For the text-containing cell, return its midpoint in (X, Y) coordinate format. 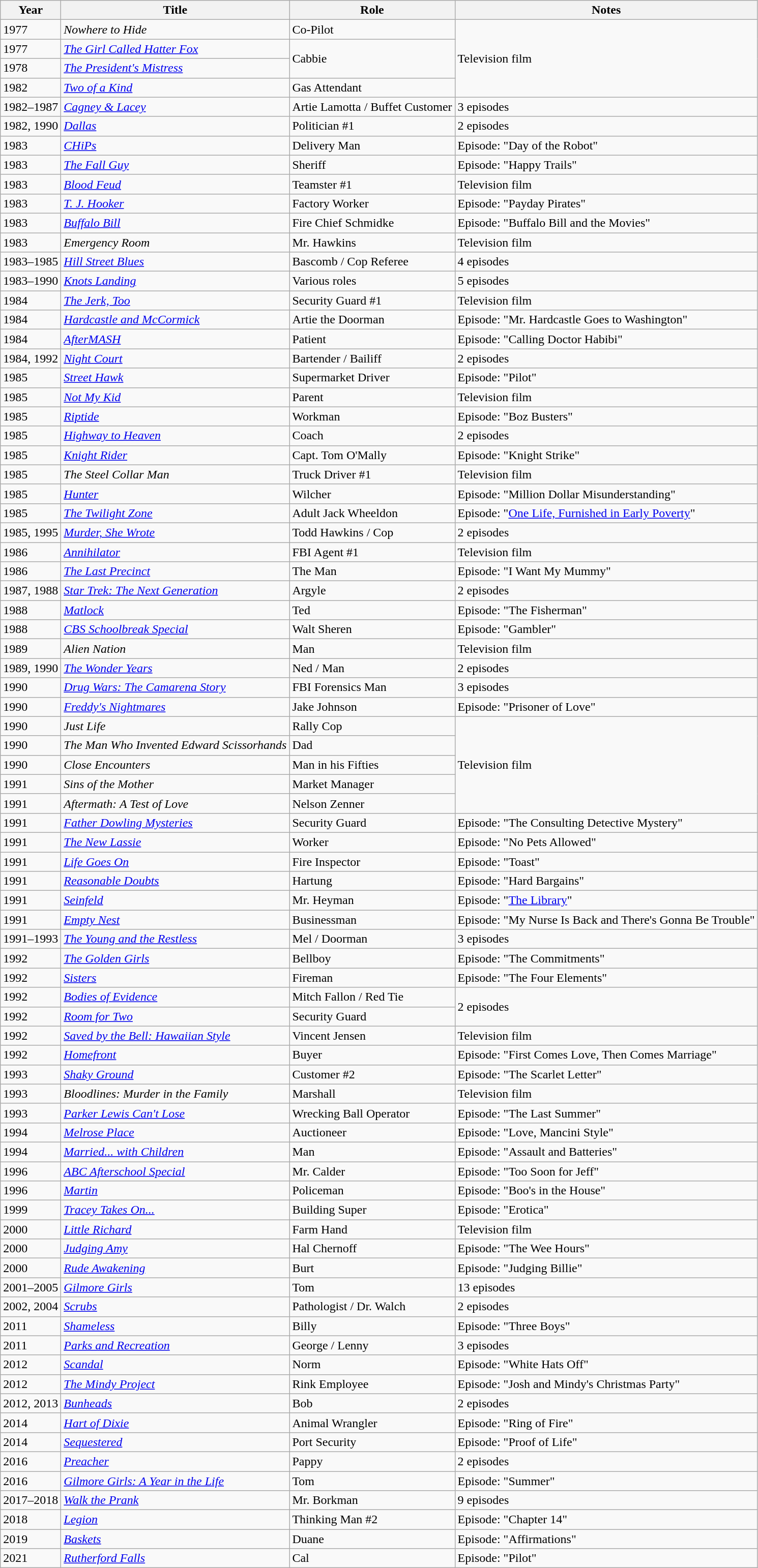
Episode: "Happy Trails" (606, 165)
Hardcastle and McCormick (175, 320)
Annihilator (175, 552)
Father Dowling Mysteries (175, 823)
Politician #1 (372, 126)
Coach (372, 436)
T. J. Hooker (175, 203)
Rude Awakening (175, 1268)
Baskets (175, 1539)
Murder, She Wrote (175, 532)
1978 (31, 68)
Episode: "Judging Billie" (606, 1268)
The Girl Called Hatter Fox (175, 49)
Port Security (372, 1442)
Aftermath: A Test of Love (175, 803)
Bloodlines: Murder in the Family (175, 1094)
Episode: "Chapter 14" (606, 1520)
4 episodes (606, 262)
Pappy (372, 1461)
Worker (372, 842)
Shaky Ground (175, 1074)
Episode: "I Want My Mummy" (606, 571)
Mr. Hawkins (372, 243)
The Mindy Project (175, 1384)
1987, 1988 (31, 591)
1989, 1990 (31, 668)
Role (372, 10)
1983–1985 (31, 262)
Duane (372, 1539)
Street Hawk (175, 378)
Bascomb / Cop Referee (372, 262)
Legion (175, 1520)
Gas Attendant (372, 87)
Episode: "Boz Busters" (606, 416)
Vincent Jensen (372, 1036)
Episode: "The Library" (606, 900)
Mr. Calder (372, 1171)
Pathologist / Dr. Walch (372, 1307)
CBS Schoolbreak Special (175, 629)
Mr. Borkman (372, 1500)
5 episodes (606, 281)
Close Encounters (175, 765)
Night Court (175, 358)
Saved by the Bell: Hawaiian Style (175, 1036)
Artie the Doorman (372, 320)
Episode: "The Last Summer" (606, 1113)
13 episodes (606, 1287)
Sequestered (175, 1442)
The Man (372, 571)
ABC Afterschool Special (175, 1171)
Just Life (175, 726)
Notes (606, 10)
Episode: "Summer" (606, 1481)
Artie Lamotta / Buffet Customer (372, 107)
Empty Nest (175, 920)
FBI Agent #1 (372, 552)
Episode: "Payday Pirates" (606, 203)
AfterMASH (175, 339)
2002, 2004 (31, 1307)
The Young and the Restless (175, 939)
Parker Lewis Can't Lose (175, 1113)
Patient (372, 339)
Episode: "Calling Doctor Habibi" (606, 339)
Episode: "Too Soon for Jeff" (606, 1171)
Scrubs (175, 1307)
Marshall (372, 1094)
2021 (31, 1558)
Tracey Takes On... (175, 1210)
Blood Feud (175, 184)
Parent (372, 397)
Alien Nation (175, 649)
Man in his Fifties (372, 765)
CHiPs (175, 145)
Bob (372, 1403)
Thinking Man #2 (372, 1520)
Episode: "Assault and Batteries" (606, 1152)
Episode: "Day of the Robot" (606, 145)
Episode: "Toast" (606, 862)
Episode: "No Pets Allowed" (606, 842)
1984, 1992 (31, 358)
The Twilight Zone (175, 513)
Hartung (372, 881)
Life Goes On (175, 862)
Bellboy (372, 958)
Episode: "Buffalo Bill and the Movies" (606, 223)
Cabbie (372, 58)
The Steel Collar Man (175, 474)
Jake Johnson (372, 707)
Episode: "One Life, Furnished in Early Poverty" (606, 513)
Homefront (175, 1055)
Episode: "Love, Mancini Style" (606, 1132)
Customer #2 (372, 1074)
2019 (31, 1539)
Dad (372, 745)
1983–1990 (31, 281)
Delivery Man (372, 145)
Episode: "My Nurse Is Back and There's Gonna Be Trouble" (606, 920)
1991–1993 (31, 939)
FBI Forensics Man (372, 687)
Workman (372, 416)
Episode: "The Wee Hours" (606, 1249)
Mel / Doorman (372, 939)
Parks and Recreation (175, 1345)
Married... with Children (175, 1152)
Title (175, 10)
The President's Mistress (175, 68)
Bodies of Evidence (175, 997)
Sheriff (372, 165)
Year (31, 10)
Argyle (372, 591)
Nowhere to Hide (175, 29)
Gilmore Girls (175, 1287)
Market Manager (372, 784)
Episode: "Erotica" (606, 1210)
Emergency Room (175, 243)
Episode: "Boo's in the House" (606, 1191)
Preacher (175, 1461)
Buffalo Bill (175, 223)
Supermarket Driver (372, 378)
9 episodes (606, 1500)
Drug Wars: The Camarena Story (175, 687)
Matlock (175, 610)
1985, 1995 (31, 532)
Hill Street Blues (175, 262)
Scandal (175, 1365)
Episode: "Proof of Life" (606, 1442)
Hunter (175, 494)
Room for Two (175, 1016)
Animal Wrangler (372, 1423)
Hart of Dixie (175, 1423)
Walk the Prank (175, 1500)
Sins of the Mother (175, 784)
Judging Amy (175, 1249)
Episode: "Hard Bargains" (606, 881)
Two of a Kind (175, 87)
Billy (372, 1326)
Episode: "Gambler" (606, 629)
The Jerk, Too (175, 300)
Episode: "Three Boys" (606, 1326)
The Last Precinct (175, 571)
Star Trek: The Next Generation (175, 591)
The Golden Girls (175, 958)
Bunheads (175, 1403)
Rink Employee (372, 1384)
2018 (31, 1520)
Melrose Place (175, 1132)
Walt Sheren (372, 629)
Various roles (372, 281)
Mitch Fallon / Red Tie (372, 997)
Nelson Zenner (372, 803)
Freddy's Nightmares (175, 707)
Hal Chernoff (372, 1249)
Episode: "Ring of Fire" (606, 1423)
Episode: "The Four Elements" (606, 978)
Dallas (175, 126)
1982 (31, 87)
Episode: "Josh and Mindy's Christmas Party" (606, 1384)
The Wonder Years (175, 668)
The Man Who Invented Edward Scissorhands (175, 745)
Episode: "White Hats Off" (606, 1365)
1989 (31, 649)
Cagney & Lacey (175, 107)
1982, 1990 (31, 126)
2012, 2013 (31, 1403)
Farm Hand (372, 1229)
Episode: "Knight Strike" (606, 455)
Highway to Heaven (175, 436)
Policeman (372, 1191)
Episode: "The Commitments" (606, 958)
Episode: "The Fisherman" (606, 610)
Norm (372, 1365)
1982–1987 (31, 107)
Factory Worker (372, 203)
Capt. Tom O'Mally (372, 455)
Episode: "Mr. Hardcastle Goes to Washington" (606, 320)
Episode: "The Scarlet Letter" (606, 1074)
Truck Driver #1 (372, 474)
Co-Pilot (372, 29)
Wilcher (372, 494)
Cal (372, 1558)
Ted (372, 610)
Fire Inspector (372, 862)
Building Super (372, 1210)
Knots Landing (175, 281)
Burt (372, 1268)
Fire Chief Schmidke (372, 223)
2017–2018 (31, 1500)
Sisters (175, 978)
Mr. Heyman (372, 900)
Episode: "Million Dollar Misunderstanding" (606, 494)
Martin (175, 1191)
George / Lenny (372, 1345)
Reasonable Doubts (175, 881)
Buyer (372, 1055)
Seinfeld (175, 900)
Episode: "First Comes Love, Then Comes Marriage" (606, 1055)
Wrecking Ball Operator (372, 1113)
Auctioneer (372, 1132)
The Fall Guy (175, 165)
Todd Hawkins / Cop (372, 532)
Riptide (175, 416)
1999 (31, 1210)
Businessman (372, 920)
Rutherford Falls (175, 1558)
Bartender / Bailiff (372, 358)
The New Lassie (175, 842)
Episode: "Affirmations" (606, 1539)
Gilmore Girls: A Year in the Life (175, 1481)
Teamster #1 (372, 184)
Knight Rider (175, 455)
2001–2005 (31, 1287)
Fireman (372, 978)
Episode: "The Consulting Detective Mystery" (606, 823)
Adult Jack Wheeldon (372, 513)
Little Richard (175, 1229)
Rally Cop (372, 726)
Not My Kid (175, 397)
Shameless (175, 1326)
Ned / Man (372, 668)
Episode: "Prisoner of Love" (606, 707)
Security Guard #1 (372, 300)
